Provide the (X, Y) coordinate of the cell's center where the given text is located.  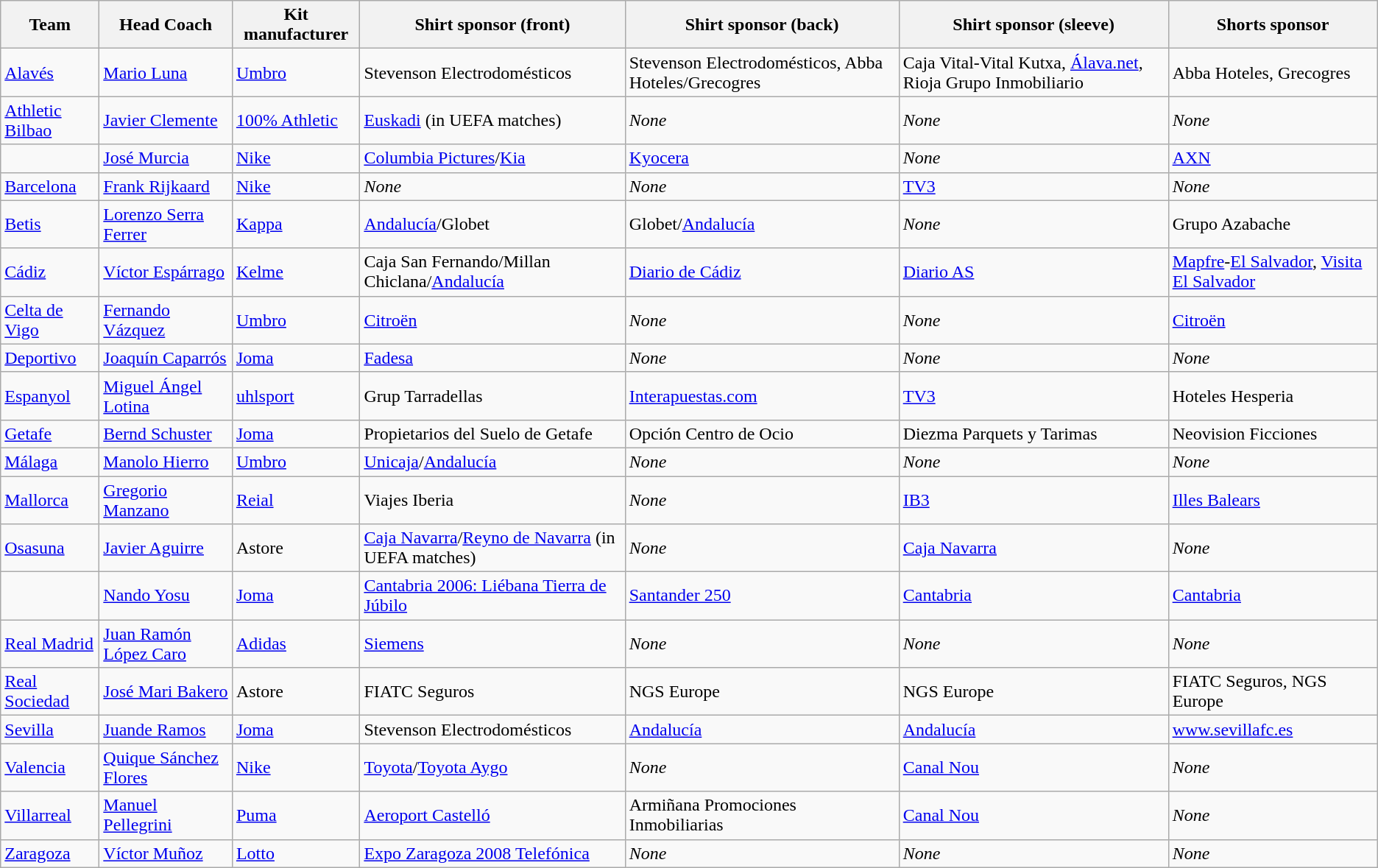
Manuel Pellegrini (166, 816)
Joaquín Caparrós (166, 358)
www.sevillafc.es (1273, 730)
Lotto (296, 853)
Manolo Hierro (166, 462)
Lorenzo Serra Ferrer (166, 224)
Shirt sponsor (back) (762, 25)
Sevilla (50, 730)
uhlsport (296, 396)
Armiñana Promociones Inmobiliarias (762, 816)
Kappa (296, 224)
Grup Tarradellas (492, 396)
Shirt sponsor (front) (492, 25)
Cantabria 2006: Liébana Tierra de Júbilo (492, 596)
Espanyol (50, 396)
Kit manufacturer (296, 25)
Stevenson Electrodomésticos, Abba Hoteles/Grecogres (762, 72)
Aeroport Castelló (492, 816)
Interapuestas.com (762, 396)
Zaragoza (50, 853)
Puma (296, 816)
Athletic Bilbao (50, 121)
Opción Centro de Ocio (762, 434)
Shirt sponsor (sleeve) (1033, 25)
Fadesa (492, 358)
Mario Luna (166, 72)
Barcelona (50, 186)
Caja Navarra/Reyno de Navarra (in UEFA matches) (492, 548)
Valencia (50, 767)
Víctor Muñoz (166, 853)
Shorts sponsor (1273, 25)
Mapfre-El Salvador, Visita El Salvador (1273, 272)
Juande Ramos (166, 730)
Betis (50, 224)
Real Madrid (50, 643)
Santander 250 (762, 596)
Caja Vital-Vital Kutxa, Álava.net, Rioja Grupo Inmobiliario (1033, 72)
Alavés (50, 72)
Unicaja/Andalucía (492, 462)
Illes Balears (1273, 499)
Hoteles Hesperia (1273, 396)
Team (50, 25)
100% Athletic (296, 121)
Diario de Cádiz (762, 272)
Fernando Vázquez (166, 320)
Caja Navarra (1033, 548)
Siemens (492, 643)
Juan Ramón López Caro (166, 643)
Expo Zaragoza 2008 Telefónica (492, 853)
Neovision Ficciones (1273, 434)
Euskadi (in UEFA matches) (492, 121)
Gregorio Manzano (166, 499)
Quique Sánchez Flores (166, 767)
Villarreal (50, 816)
Andalucía/Globet (492, 224)
Málaga (50, 462)
FIATC Seguros, NGS Europe (1273, 692)
Caja San Fernando/Millan Chiclana/Andalucía (492, 272)
Reial (296, 499)
Javier Aguirre (166, 548)
Celta de Vigo (50, 320)
Víctor Espárrago (166, 272)
Mallorca (50, 499)
FIATC Seguros (492, 692)
Adidas (296, 643)
Miguel Ángel Lotina (166, 396)
Frank Rijkaard (166, 186)
Propietarios del Suelo de Getafe (492, 434)
Toyota/Toyota Aygo (492, 767)
Viajes Iberia (492, 499)
José Mari Bakero (166, 692)
Getafe (50, 434)
Bernd Schuster (166, 434)
Osasuna (50, 548)
Kelme (296, 272)
José Murcia (166, 158)
Real Sociedad (50, 692)
Cádiz (50, 272)
IB3 (1033, 499)
Kyocera (762, 158)
Deportivo (50, 358)
Diario AS (1033, 272)
Grupo Azabache (1273, 224)
AXN (1273, 158)
Abba Hoteles, Grecogres (1273, 72)
Globet/Andalucía (762, 224)
Head Coach (166, 25)
Javier Clemente (166, 121)
Columbia Pictures/Kia (492, 158)
Diezma Parquets y Tarimas (1033, 434)
Nando Yosu (166, 596)
